Identify which cell holds the provided text, then report its (x, y) central coordinate. 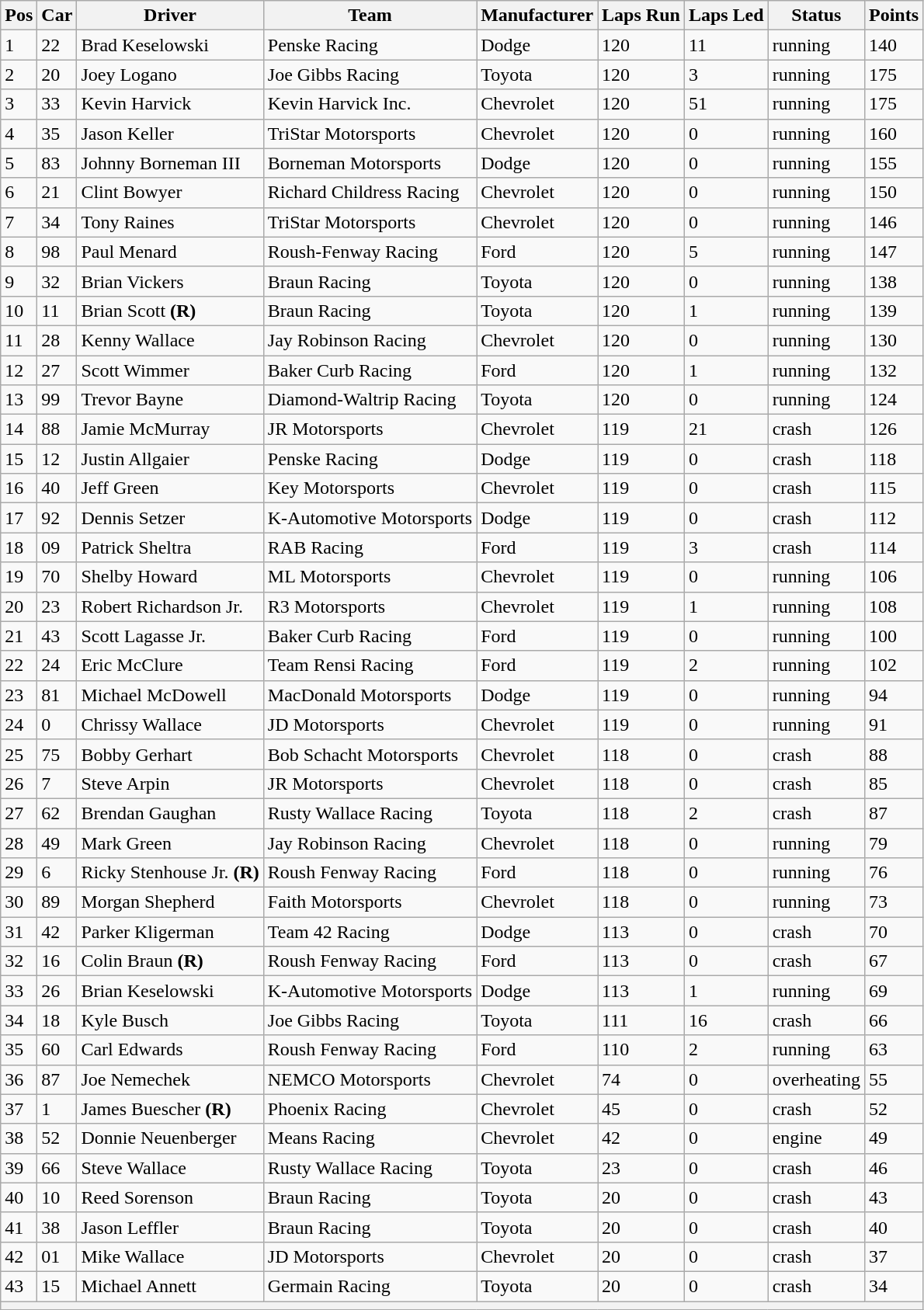
09 (57, 547)
39 (19, 1168)
Laps Run (641, 16)
Faith Motorsports (370, 902)
19 (19, 577)
R3 Motorsports (370, 606)
Team (370, 16)
Richard Childress Racing (370, 193)
Jamie McMurray (170, 429)
Dennis Setzer (170, 518)
106 (893, 577)
01 (57, 1256)
MacDonald Motorsports (370, 695)
13 (19, 400)
Mark Green (170, 843)
25 (19, 754)
69 (893, 991)
30 (19, 902)
99 (57, 400)
Michael McDowell (170, 695)
Driver (170, 16)
102 (893, 665)
Tony Raines (170, 222)
Means Racing (370, 1138)
63 (893, 1050)
31 (19, 932)
Team 42 Racing (370, 932)
Parker Kligerman (170, 932)
Roush-Fenway Racing (370, 252)
Jason Keller (170, 134)
Bobby Gerhart (170, 754)
Brian Vickers (170, 281)
Carl Edwards (170, 1050)
4 (19, 134)
126 (893, 429)
James Buescher (R) (170, 1109)
Donnie Neuenberger (170, 1138)
36 (19, 1079)
Team Rensi Racing (370, 665)
60 (57, 1050)
Manufacturer (537, 16)
Bob Schacht Motorsports (370, 754)
140 (893, 45)
Brad Keselowski (170, 45)
Paul Menard (170, 252)
Kyle Busch (170, 1020)
112 (893, 518)
55 (893, 1079)
67 (893, 961)
Kevin Harvick Inc. (370, 104)
Laps Led (726, 16)
Status (816, 16)
51 (726, 104)
108 (893, 606)
132 (893, 370)
17 (19, 518)
NEMCO Motorsports (370, 1079)
Justin Allgaier (170, 459)
Robert Richardson Jr. (170, 606)
Patrick Sheltra (170, 547)
Reed Sorenson (170, 1197)
8 (19, 252)
Michael Annett (170, 1286)
Jeff Green (170, 488)
111 (641, 1020)
146 (893, 222)
overheating (816, 1079)
110 (641, 1050)
Colin Braun (R) (170, 961)
14 (19, 429)
Brian Keselowski (170, 991)
Shelby Howard (170, 577)
139 (893, 311)
Kenny Wallace (170, 340)
150 (893, 193)
155 (893, 163)
138 (893, 281)
Kevin Harvick (170, 104)
Eric McClure (170, 665)
Pos (19, 16)
147 (893, 252)
9 (19, 281)
81 (57, 695)
Joe Nemechek (170, 1079)
Clint Bowyer (170, 193)
Phoenix Racing (370, 1109)
Mike Wallace (170, 1256)
engine (816, 1138)
Car (57, 16)
Key Motorsports (370, 488)
83 (57, 163)
92 (57, 518)
45 (641, 1109)
115 (893, 488)
46 (893, 1168)
Johnny Borneman III (170, 163)
100 (893, 636)
94 (893, 695)
79 (893, 843)
62 (57, 813)
89 (57, 902)
41 (19, 1227)
Diamond-Waltrip Racing (370, 400)
Brendan Gaughan (170, 813)
Chrissy Wallace (170, 724)
160 (893, 134)
Joey Logano (170, 75)
124 (893, 400)
RAB Racing (370, 547)
Points (893, 16)
ML Motorsports (370, 577)
Ricky Stenhouse Jr. (R) (170, 873)
Morgan Shepherd (170, 902)
Steve Arpin (170, 784)
Trevor Bayne (170, 400)
75 (57, 754)
Steve Wallace (170, 1168)
76 (893, 873)
73 (893, 902)
85 (893, 784)
91 (893, 724)
Brian Scott (R) (170, 311)
Scott Lagasse Jr. (170, 636)
29 (19, 873)
Scott Wimmer (170, 370)
Borneman Motorsports (370, 163)
74 (641, 1079)
114 (893, 547)
Jason Leffler (170, 1227)
130 (893, 340)
Germain Racing (370, 1286)
98 (57, 252)
